Return the (x, y) coordinate for the center point of the cell that contains the specified text.  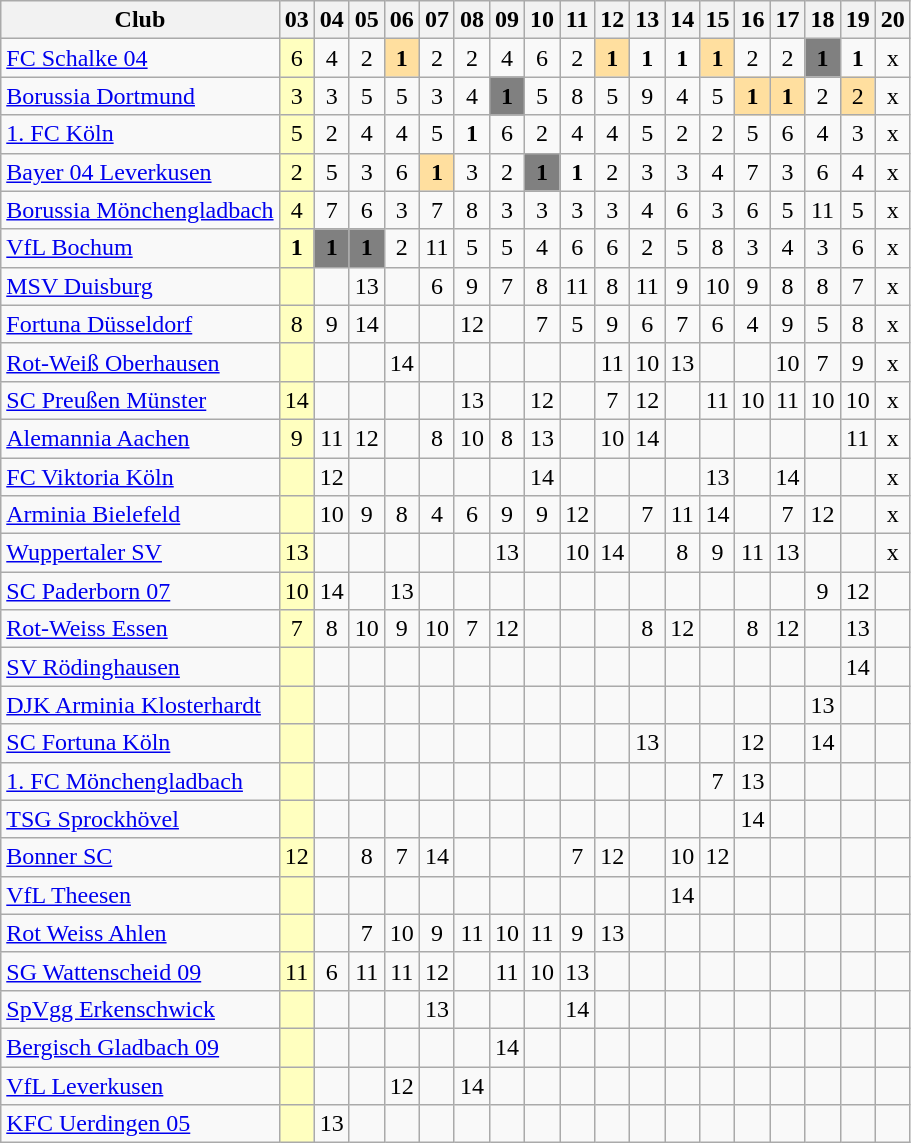
Alemannia Aachen (140, 438)
Wuppertaler SV (140, 553)
Fortuna Düsseldorf (140, 324)
FC Viktoria Köln (140, 477)
18 (822, 20)
09 (506, 20)
1. FC Mönchengladbach (140, 781)
SV Rödinghausen (140, 667)
04 (332, 20)
Club (140, 20)
SC Fortuna Köln (140, 743)
DJK Arminia Klosterhardt (140, 705)
03 (296, 20)
KFC Uerdingen 05 (140, 1124)
Rot-Weiss Essen (140, 629)
19 (858, 20)
MSV Duisburg (140, 286)
SC Paderborn 07 (140, 591)
17 (788, 20)
Borussia Dortmund (140, 96)
FC Schalke 04 (140, 58)
VfL Theesen (140, 895)
05 (366, 20)
SG Wattenscheid 09 (140, 971)
Rot Weiss Ahlen (140, 933)
06 (402, 20)
07 (436, 20)
Borussia Mönchengladbach (140, 210)
TSG Sprockhövel (140, 819)
VfL Leverkusen (140, 1085)
Bayer 04 Leverkusen (140, 172)
Arminia Bielefeld (140, 515)
Bergisch Gladbach 09 (140, 1047)
Bonner SC (140, 857)
16 (752, 20)
Rot-Weiß Oberhausen (140, 362)
VfL Bochum (140, 248)
SpVgg Erkenschwick (140, 1009)
08 (472, 20)
20 (892, 20)
15 (718, 20)
1. FC Köln (140, 134)
SC Preußen Münster (140, 400)
